Determine the (X, Y) coordinate at the center of the cell enclosing the given text.  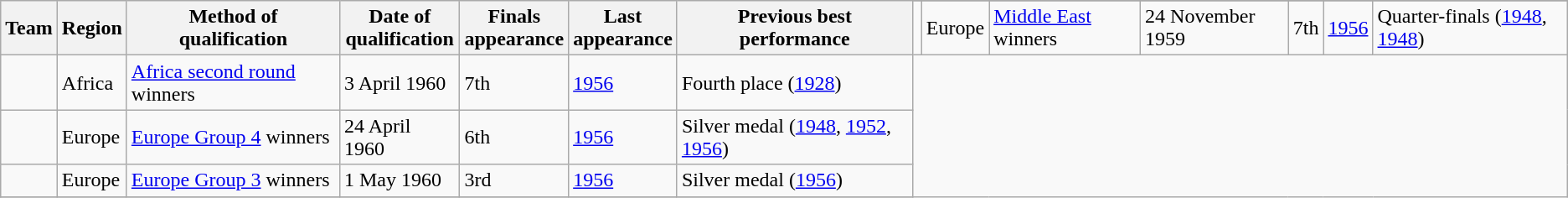
6th (514, 138)
Quarter-finals (1948, 1948) (1470, 29)
Finalsappearance (514, 29)
Silver medal (1956) (794, 180)
Fourth place (1928) (794, 82)
Europe Group 3 winners (233, 180)
1 May 1960 (399, 180)
Middle East winners (1065, 29)
Previous bestperformance (794, 29)
Africa second round winners (233, 82)
Date ofqualification (399, 29)
Lastappearance (623, 29)
24 April 1960 (399, 138)
24 November 1959 (1215, 29)
Africa (92, 82)
Team (29, 29)
Region (92, 29)
Silver medal (1948, 1952, 1956) (794, 138)
Europe Group 4 winners (233, 138)
3rd (514, 180)
3 April 1960 (399, 82)
Method ofqualification (233, 29)
